Capture the cell that displays the provided text and extract its [x, y] central coordinate. 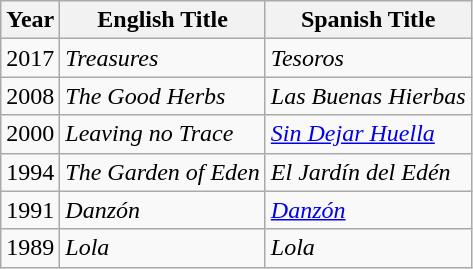
2017 [30, 58]
1991 [30, 210]
English Title [162, 20]
The Garden of Eden [162, 172]
Tesoros [368, 58]
2000 [30, 134]
El Jardín del Edén [368, 172]
Leaving no Trace [162, 134]
Sin Dejar Huella [368, 134]
The Good Herbs [162, 96]
Treasures [162, 58]
Spanish Title [368, 20]
2008 [30, 96]
1989 [30, 248]
Year [30, 20]
1994 [30, 172]
Las Buenas Hierbas [368, 96]
